Provide the [X, Y] coordinate of the cell's center where the given text is located.  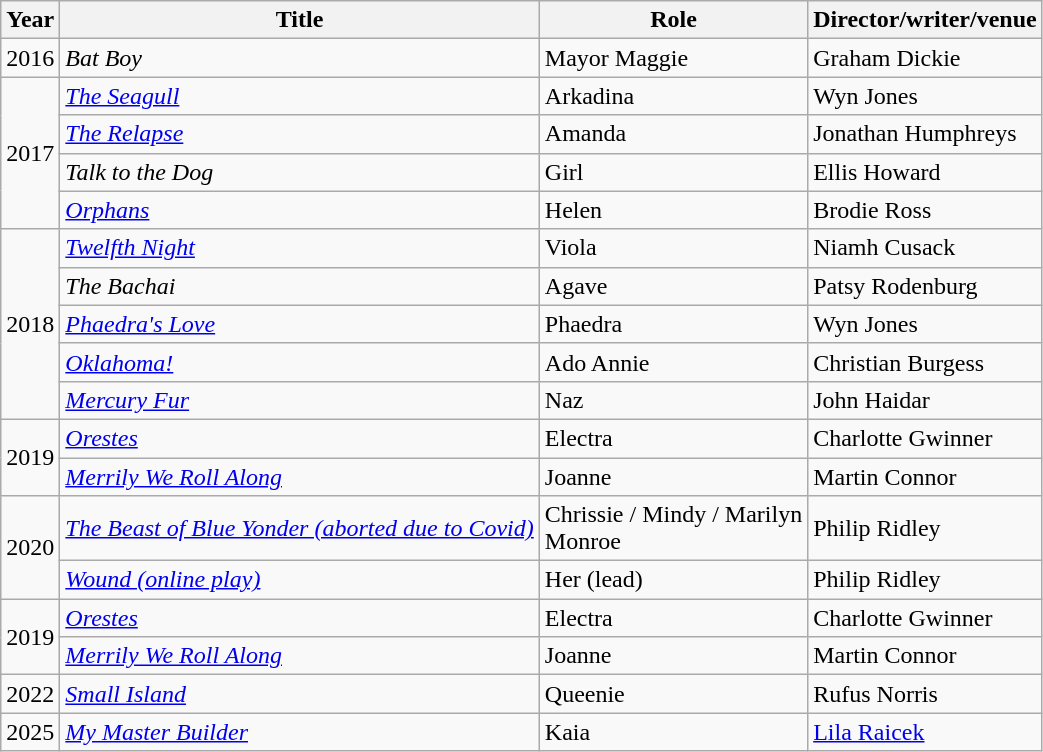
Arkadina [673, 96]
Her (lead) [673, 580]
Phaedra [673, 324]
The Beast of Blue Yonder (aborted due to Covid) [300, 528]
Helen [673, 210]
Director/writer/venue [926, 20]
Amanda [673, 134]
Twelfth Night [300, 248]
Lila Raicek [926, 732]
Christian Burgess [926, 362]
Orphans [300, 210]
Mercury Fur [300, 400]
Phaedra's Love [300, 324]
2018 [30, 324]
Title [300, 20]
Patsy Rodenburg [926, 286]
Naz [673, 400]
Viola [673, 248]
Mayor Maggie [673, 58]
Oklahoma! [300, 362]
Jonathan Humphreys [926, 134]
The Seagull [300, 96]
2017 [30, 153]
My Master Builder [300, 732]
2016 [30, 58]
John Haidar [926, 400]
Girl [673, 172]
Chrissie / Mindy / MarilynMonroe [673, 528]
Brodie Ross [926, 210]
Niamh Cusack [926, 248]
2020 [30, 548]
Role [673, 20]
Agave [673, 286]
2025 [30, 732]
The Relapse [300, 134]
Graham Dickie [926, 58]
Talk to the Dog [300, 172]
Queenie [673, 694]
Ellis Howard [926, 172]
Rufus Norris [926, 694]
Ado Annie [673, 362]
Kaia [673, 732]
Year [30, 20]
2022 [30, 694]
Bat Boy [300, 58]
The Bachai [300, 286]
Small Island [300, 694]
Wound (online play) [300, 580]
